From the cell containing the given text, extract its center point as (x, y) coordinate. 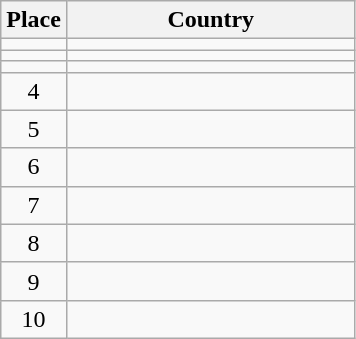
10 (34, 319)
7 (34, 205)
5 (34, 129)
Country (210, 20)
4 (34, 91)
Place (34, 20)
9 (34, 281)
8 (34, 243)
6 (34, 167)
